Return the (X, Y) coordinate for the center point of the cell that contains the specified text.  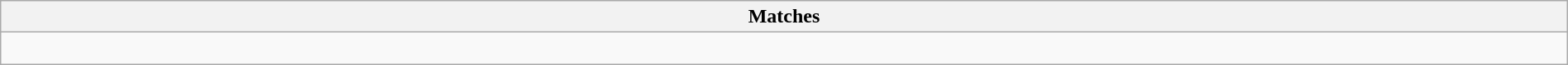
Matches (784, 17)
